Search for the cell housing the specified text and yield its [X, Y] center coordinate. 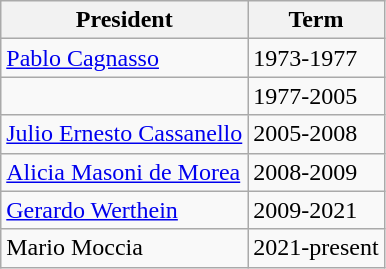
Pablo Cagnasso [124, 58]
2021-present [316, 248]
Gerardo Werthein [124, 210]
2009-2021 [316, 210]
2008-2009 [316, 172]
President [124, 20]
Mario Moccia [124, 248]
1977-2005 [316, 96]
Term [316, 20]
Alicia Masoni de Morea [124, 172]
Julio Ernesto Cassanello [124, 134]
1973-1977 [316, 58]
2005-2008 [316, 134]
